Extract the (x, y) coordinate from the center of the cell holding the provided text.  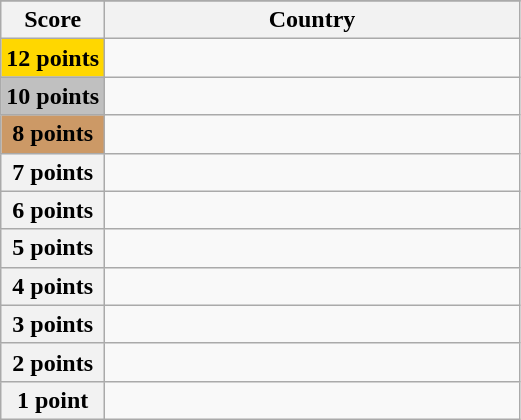
2 points (53, 362)
12 points (53, 58)
1 point (53, 400)
Country (312, 20)
5 points (53, 248)
10 points (53, 96)
8 points (53, 134)
Score (53, 20)
7 points (53, 172)
3 points (53, 324)
4 points (53, 286)
6 points (53, 210)
